Find where the given text appears and provide that cell's center as [x, y] coordinate. 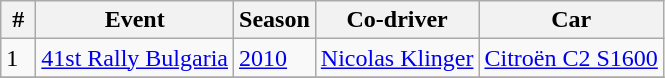
Car [571, 20]
1 [18, 58]
Citroën C2 S1600 [571, 58]
# [18, 20]
Season [275, 20]
2010 [275, 58]
Co-driver [397, 20]
Event [135, 20]
41st Rally Bulgaria [135, 58]
Nicolas Klinger [397, 58]
